Find where the given text appears and provide that cell's center as [X, Y] coordinate. 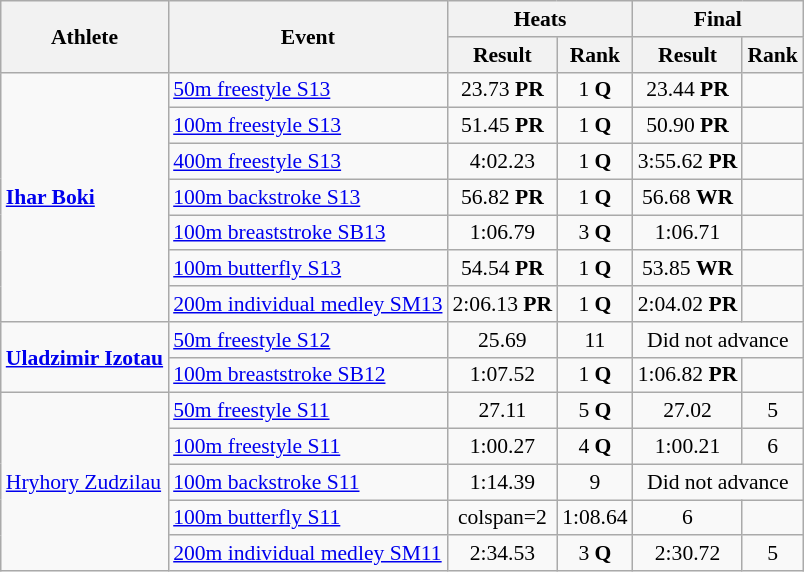
100m backstroke S13 [308, 197]
56.68 WR [688, 197]
27.11 [503, 411]
4 Q [594, 447]
2:30.72 [688, 554]
1:06.82 PR [688, 375]
23.73 PR [503, 90]
1:00.21 [688, 447]
25.69 [503, 340]
27.02 [688, 411]
200m individual medley SM11 [308, 554]
1:06.71 [688, 233]
1:14.39 [503, 482]
54.54 PR [503, 269]
3:55.62 PR [688, 162]
9 [594, 482]
23.44 PR [688, 90]
56.82 PR [503, 197]
100m butterfly S11 [308, 518]
100m butterfly S13 [308, 269]
Heats [540, 19]
200m individual medley SM13 [308, 304]
50m freestyle S11 [308, 411]
400m freestyle S13 [308, 162]
50m freestyle S12 [308, 340]
Event [308, 36]
2:04.02 PR [688, 304]
4:02.23 [503, 162]
1:08.64 [594, 518]
100m backstroke S11 [308, 482]
Uladzimir Izotau [84, 358]
2:06.13 PR [503, 304]
51.45 PR [503, 126]
100m breaststroke SB12 [308, 375]
1:00.27 [503, 447]
50m freestyle S13 [308, 90]
100m breaststroke SB13 [308, 233]
Athlete [84, 36]
11 [594, 340]
100m freestyle S11 [308, 447]
Final [718, 19]
50.90 PR [688, 126]
1:06.79 [503, 233]
5 Q [594, 411]
1:07.52 [503, 375]
2:34.53 [503, 554]
53.85 WR [688, 269]
Hryhory Zudzilau [84, 482]
colspan=2 [503, 518]
Ihar Boki [84, 196]
100m freestyle S13 [308, 126]
